Capture the cell that displays the provided text and extract its (X, Y) central coordinate. 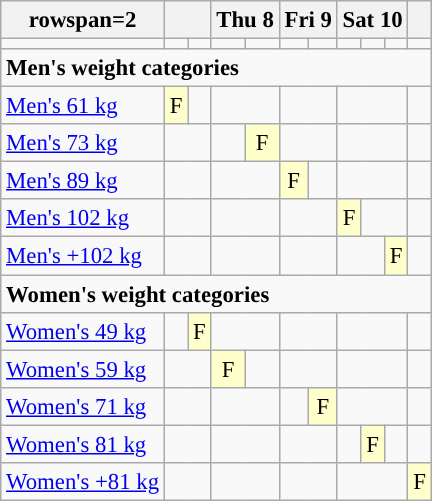
Thu 8 (245, 20)
Women's 49 kg (83, 331)
Men's 61 kg (83, 106)
Sat 10 (372, 20)
Men's weight categories (216, 68)
Men's 89 kg (83, 181)
Men's 102 kg (83, 219)
Women's 81 kg (83, 444)
Women's +81 kg (83, 482)
Fri 9 (308, 20)
Women's weight categories (216, 294)
Women's 71 kg (83, 406)
rowspan=2 (83, 20)
Men's 73 kg (83, 143)
Men's +102 kg (83, 256)
Women's 59 kg (83, 369)
